Pinpoint the cell where the given text exists, returning its [x, y] midpoint coordinate. 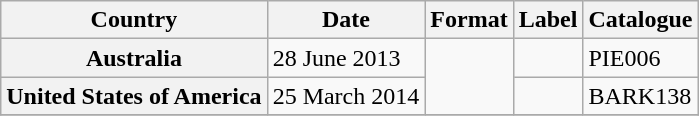
BARK138 [640, 96]
United States of America [134, 96]
Format [469, 20]
Date [346, 20]
Catalogue [640, 20]
25 March 2014 [346, 96]
PIE006 [640, 58]
Label [548, 20]
28 June 2013 [346, 58]
Australia [134, 58]
Country [134, 20]
